Find where the given text appears and provide that cell's center as (X, Y) coordinate. 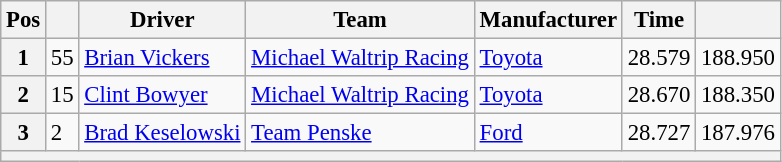
188.350 (738, 95)
Team (360, 20)
187.976 (738, 133)
55 (62, 58)
15 (62, 95)
28.670 (658, 95)
Ford (548, 133)
Pos (24, 20)
1 (24, 58)
3 (24, 133)
Brian Vickers (162, 58)
Clint Bowyer (162, 95)
28.579 (658, 58)
Manufacturer (548, 20)
Time (658, 20)
188.950 (738, 58)
Driver (162, 20)
Team Penske (360, 133)
28.727 (658, 133)
Brad Keselowski (162, 133)
